Locate the cell with the specified text and output its (x, y) center coordinate. 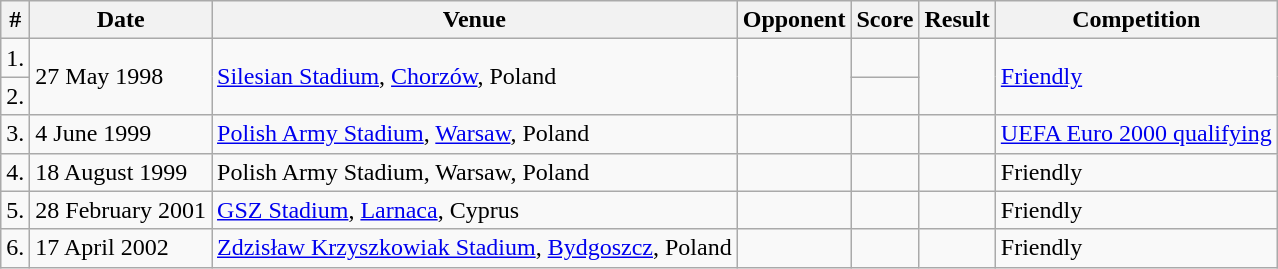
# (16, 20)
Competition (1136, 20)
GSZ Stadium, Larnaca, Cyprus (475, 210)
Opponent (794, 20)
Result (957, 20)
Silesian Stadium, Chorzów, Poland (475, 77)
5. (16, 210)
1. (16, 58)
Venue (475, 20)
17 April 2002 (121, 248)
27 May 1998 (121, 77)
Score (885, 20)
2. (16, 96)
UEFA Euro 2000 qualifying (1136, 134)
4. (16, 172)
28 February 2001 (121, 210)
3. (16, 134)
18 August 1999 (121, 172)
4 June 1999 (121, 134)
6. (16, 248)
Zdzisław Krzyszkowiak Stadium, Bydgoszcz, Poland (475, 248)
Date (121, 20)
